Return (X, Y) of the center of cell containing provided text 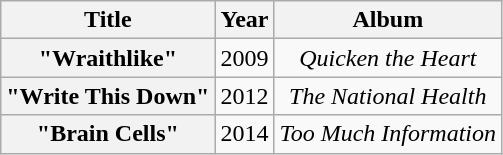
The National Health (388, 96)
Year (244, 20)
Title (108, 20)
2014 (244, 134)
2012 (244, 96)
"Write This Down" (108, 96)
Too Much Information (388, 134)
Album (388, 20)
Quicken the Heart (388, 58)
"Brain Cells" (108, 134)
"Wraithlike" (108, 58)
2009 (244, 58)
